Locate the cell with the specified text and output its [X, Y] center coordinate. 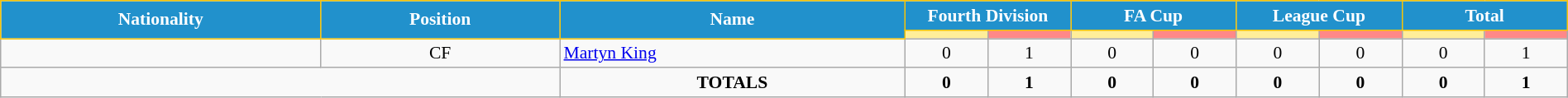
League Cup [1319, 16]
Position [440, 20]
Total [1484, 16]
Nationality [160, 20]
CF [440, 54]
Martyn King [732, 54]
Name [732, 20]
TOTALS [732, 83]
FA Cup [1153, 16]
Fourth Division [987, 16]
